Identify which cell holds the provided text, then report its (x, y) central coordinate. 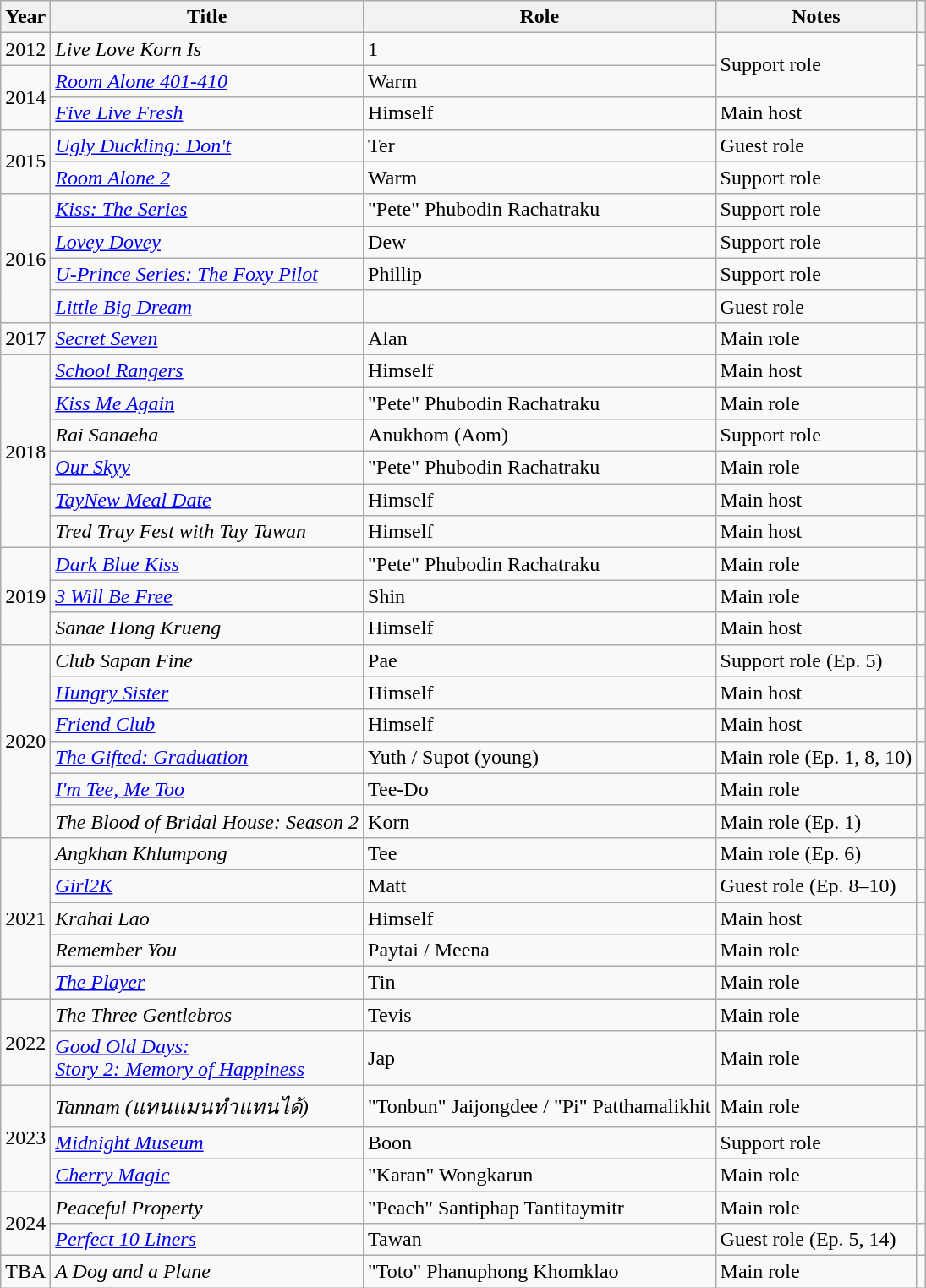
Jap (540, 1059)
Tee-Do (540, 789)
Girl2K (207, 885)
School Rangers (207, 370)
Yuth / Supot (young) (540, 757)
Anukhom (Aom) (540, 436)
Ugly Duckling: Don't (207, 145)
2019 (25, 596)
2022 (25, 1042)
2023 (25, 1138)
Korn (540, 821)
Kiss: The Series (207, 210)
Tawan (540, 1240)
Good Old Days:Story 2: Memory of Happiness (207, 1059)
Main role (Ep. 6) (816, 853)
Pae (540, 660)
Phillip (540, 274)
Dew (540, 242)
Main role (Ep. 1, 8, 10) (816, 757)
I'm Tee, Me Too (207, 789)
Boon (540, 1143)
"Karan" Wongkarun (540, 1175)
Secret Seven (207, 338)
2021 (25, 918)
Support role (Ep. 5) (816, 660)
2020 (25, 741)
Rai Sanaeha (207, 436)
Remember You (207, 951)
The Blood of Bridal House: Season 2 (207, 821)
Guest role (Ep. 8–10) (816, 885)
2012 (25, 49)
Title (207, 17)
Room Alone 2 (207, 178)
"Peach" Santiphap Tantitaymitr (540, 1207)
Friend Club (207, 725)
Main role (Ep. 1) (816, 821)
Matt (540, 885)
A Dog and a Plane (207, 1272)
Paytai / Meena (540, 951)
2016 (25, 258)
Guest role (Ep. 5, 14) (816, 1240)
The Three Gentlebros (207, 1015)
Room Alone 401-410 (207, 81)
Midnight Museum (207, 1143)
Krahai Lao (207, 918)
3 Will Be Free (207, 596)
The Gifted: Graduation (207, 757)
Club Sapan Fine (207, 660)
Ter (540, 145)
Five Live Fresh (207, 113)
Year (25, 17)
Alan (540, 338)
Cherry Magic (207, 1175)
Tevis (540, 1015)
2018 (25, 451)
2017 (25, 338)
U-Prince Series: The Foxy Pilot (207, 274)
Lovey Dovey (207, 242)
Role (540, 17)
Perfect 10 Liners (207, 1240)
Shin (540, 596)
Angkhan Khlumpong (207, 853)
Little Big Dream (207, 306)
Kiss Me Again (207, 403)
Notes (816, 17)
"Tonbun" Jaijongdee / "Pi" Patthamalikhit (540, 1106)
Hungry Sister (207, 693)
The Player (207, 983)
2015 (25, 162)
Tin (540, 983)
TayNew Meal Date (207, 500)
Our Skyy (207, 468)
Live Love Korn Is (207, 49)
2014 (25, 97)
1 (540, 49)
Dark Blue Kiss (207, 564)
Peaceful Property (207, 1207)
TBA (25, 1272)
"Toto" Phanuphong Khomklao (540, 1272)
Tee (540, 853)
Sanae Hong Krueng (207, 628)
Tannam (แทนแมนทำแทนได้) (207, 1106)
2024 (25, 1223)
Tred Tray Fest with Tay Tawan (207, 532)
